Scan for the cell matching the given text and deliver its (X, Y) coordinate at center. 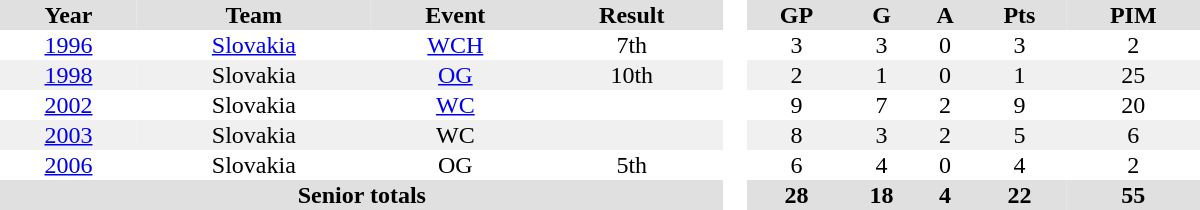
Year (68, 15)
Senior totals (362, 195)
25 (1133, 75)
PIM (1133, 15)
8 (797, 135)
G (882, 15)
28 (797, 195)
7th (632, 45)
WCH (456, 45)
1996 (68, 45)
5 (1019, 135)
1998 (68, 75)
Team (254, 15)
55 (1133, 195)
7 (882, 105)
2002 (68, 105)
5th (632, 165)
Event (456, 15)
Pts (1019, 15)
22 (1019, 195)
Result (632, 15)
2003 (68, 135)
GP (797, 15)
10th (632, 75)
2006 (68, 165)
20 (1133, 105)
18 (882, 195)
A (946, 15)
